Detect which cell encompasses the target text, then output its [X, Y] center coordinate. 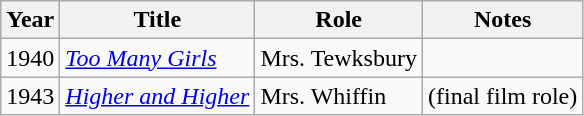
(final film role) [502, 96]
Mrs. Tewksbury [339, 58]
Mrs. Whiffin [339, 96]
Year [30, 20]
Role [339, 20]
Too Many Girls [158, 58]
Notes [502, 20]
Title [158, 20]
Higher and Higher [158, 96]
1940 [30, 58]
1943 [30, 96]
